Extract the [x, y] coordinate from the center of the cell holding the provided text.  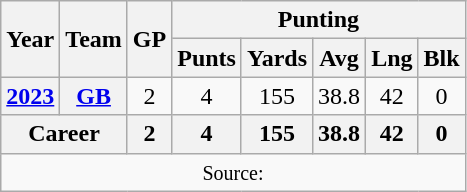
Source: [233, 172]
Blk [442, 58]
Punts [207, 58]
Punting [318, 20]
Career [64, 134]
Avg [340, 58]
2023 [30, 96]
Team [94, 39]
Lng [392, 58]
Year [30, 39]
GB [94, 96]
Yards [276, 58]
GP [149, 39]
